Find where the given text appears and provide that cell's center as (x, y) coordinate. 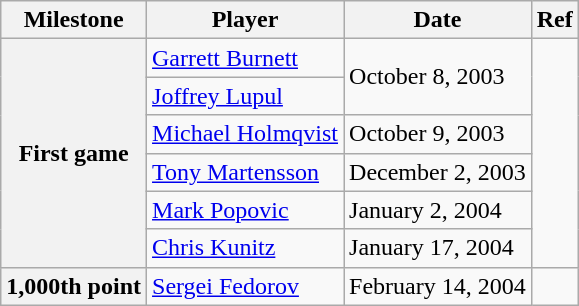
1,000th point (74, 286)
Date (438, 20)
Chris Kunitz (246, 248)
January 17, 2004 (438, 248)
First game (74, 153)
Sergei Fedorov (246, 286)
Milestone (74, 20)
October 8, 2003 (438, 77)
Mark Popovic (246, 210)
Michael Holmqvist (246, 134)
December 2, 2003 (438, 172)
Joffrey Lupul (246, 96)
October 9, 2003 (438, 134)
Player (246, 20)
Garrett Burnett (246, 58)
January 2, 2004 (438, 210)
Tony Martensson (246, 172)
February 14, 2004 (438, 286)
Ref (554, 20)
